Provide the (x, y) coordinate of the cell's center where the given text is located.  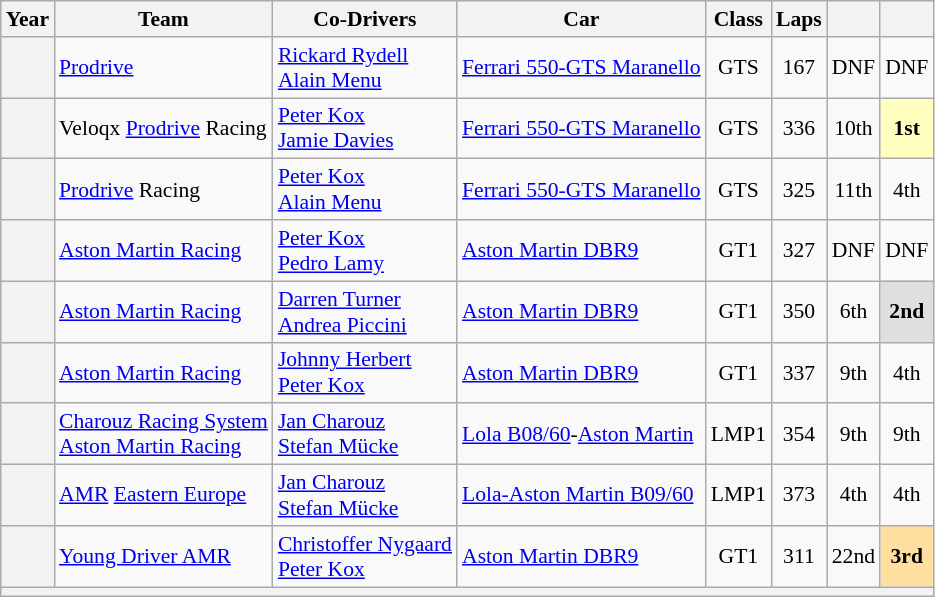
Veloqx Prodrive Racing (164, 128)
311 (799, 556)
Johnny Herbert Peter Kox (365, 372)
Charouz Racing System Aston Martin Racing (164, 434)
Rickard Rydell Alain Menu (365, 68)
Young Driver AMR (164, 556)
325 (799, 190)
167 (799, 68)
Team (164, 19)
350 (799, 312)
Year (28, 19)
Peter Kox Jamie Davies (365, 128)
337 (799, 372)
6th (854, 312)
Prodrive Racing (164, 190)
Laps (799, 19)
327 (799, 250)
10th (854, 128)
Lola B08/60-Aston Martin (582, 434)
354 (799, 434)
Prodrive (164, 68)
22nd (854, 556)
Class (738, 19)
Darren Turner Andrea Piccini (365, 312)
373 (799, 496)
1st (906, 128)
3rd (906, 556)
Peter Kox Pedro Lamy (365, 250)
Lola-Aston Martin B09/60 (582, 496)
11th (854, 190)
AMR Eastern Europe (164, 496)
Christoffer Nygaard Peter Kox (365, 556)
Co-Drivers (365, 19)
Peter Kox Alain Menu (365, 190)
2nd (906, 312)
Car (582, 19)
336 (799, 128)
